Identify which cell holds the provided text, then report its (x, y) central coordinate. 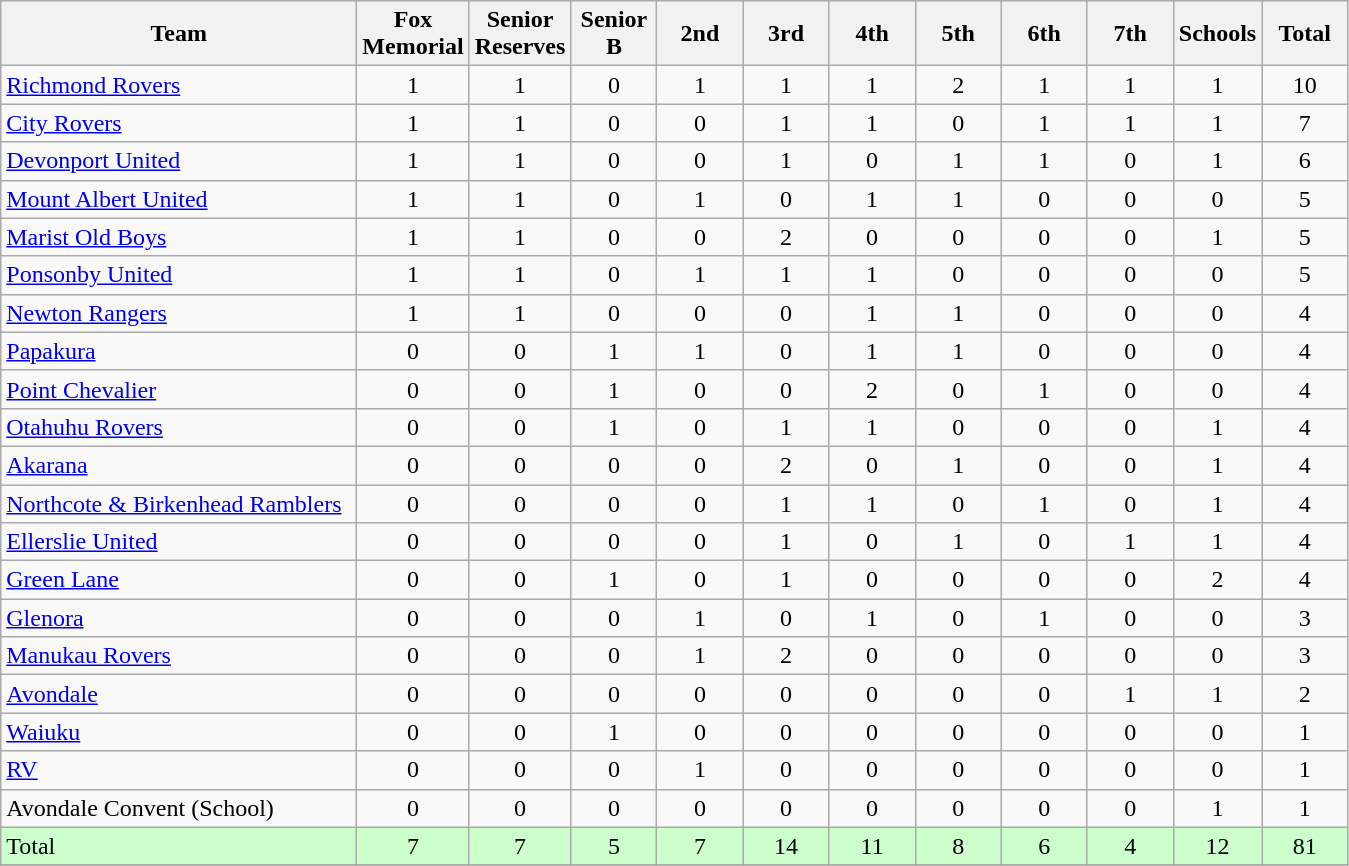
Avondale Convent (School) (179, 808)
3rd (786, 34)
Point Chevalier (179, 389)
Team (179, 34)
Waiuku (179, 732)
6th (1044, 34)
14 (786, 846)
Otahuhu Rovers (179, 427)
8 (958, 846)
RV (179, 770)
Akarana (179, 465)
5th (958, 34)
Newton Rangers (179, 313)
2nd (700, 34)
Senior Reserves (520, 34)
7th (1130, 34)
Schools (1217, 34)
Devonport United (179, 161)
Manukau Rovers (179, 656)
Marist Old Boys (179, 237)
Northcote & Birkenhead Ramblers (179, 503)
Green Lane (179, 580)
Papakura (179, 351)
Richmond Rovers (179, 85)
Avondale (179, 694)
City Rovers (179, 123)
11 (872, 846)
Ellerslie United (179, 542)
4th (872, 34)
81 (1305, 846)
10 (1305, 85)
Senior B (614, 34)
Ponsonby United (179, 275)
Fox Memorial (413, 34)
12 (1217, 846)
Mount Albert United (179, 199)
Glenora (179, 618)
